Provide the [X, Y] coordinate of the cell's center where the given text is located.  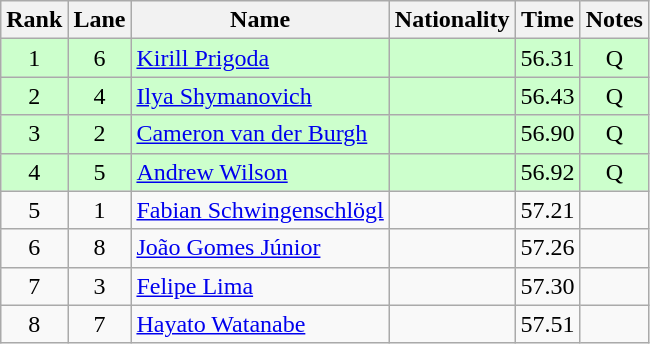
João Gomes Júnior [260, 248]
Hayato Watanabe [260, 324]
56.43 [548, 96]
57.51 [548, 324]
Nationality [452, 20]
Time [548, 20]
56.31 [548, 58]
57.21 [548, 210]
Cameron van der Burgh [260, 134]
Name [260, 20]
56.92 [548, 172]
Notes [614, 20]
57.26 [548, 248]
Kirill Prigoda [260, 58]
Felipe Lima [260, 286]
56.90 [548, 134]
Ilya Shymanovich [260, 96]
Andrew Wilson [260, 172]
Rank [34, 20]
Fabian Schwingenschlögl [260, 210]
Lane [100, 20]
57.30 [548, 286]
